Scan for the cell matching the given text and deliver its (X, Y) coordinate at center. 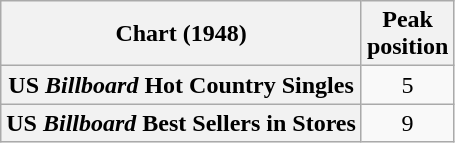
Chart (1948) (182, 34)
US Billboard Best Sellers in Stores (182, 123)
5 (407, 85)
9 (407, 123)
Peakposition (407, 34)
US Billboard Hot Country Singles (182, 85)
